Output the [X, Y] coordinate of the center of the cell containing the given text.  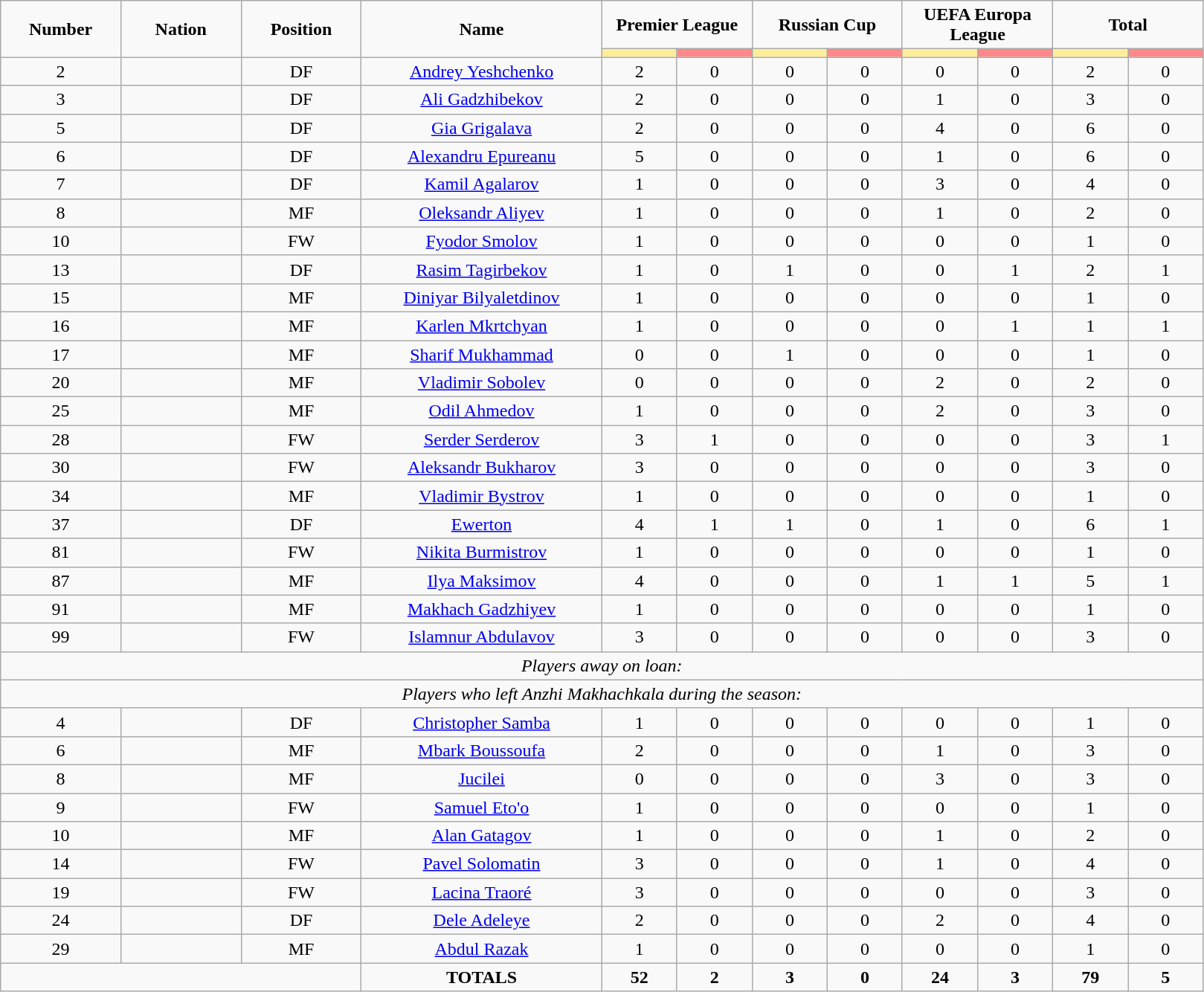
Total [1128, 25]
34 [61, 496]
Karlen Mkrtchyan [482, 326]
Alexandru Epureanu [482, 156]
Christopher Samba [482, 722]
99 [61, 637]
87 [61, 581]
TOTALS [482, 977]
Ali Gadzhibekov [482, 100]
30 [61, 468]
20 [61, 383]
28 [61, 439]
13 [61, 269]
Vladimir Bystrov [482, 496]
Islamnur Abdulavov [482, 637]
81 [61, 553]
Fyodor Smolov [482, 241]
Gia Grigalava [482, 128]
Players away on loan: [602, 666]
17 [61, 355]
Aleksandr Bukharov [482, 468]
91 [61, 609]
Sharif Mukhammad [482, 355]
Nation [181, 29]
79 [1090, 977]
Jucilei [482, 779]
Serder Serderov [482, 439]
Number [61, 29]
9 [61, 807]
37 [61, 524]
Position [301, 29]
Samuel Eto'o [482, 807]
Oleksandr Aliyev [482, 213]
Odil Ahmedov [482, 411]
Andrey Yeshchenko [482, 71]
Abdul Razak [482, 949]
Premier League [677, 25]
19 [61, 892]
Pavel Solomatin [482, 864]
25 [61, 411]
Makhach Gadzhiyev [482, 609]
7 [61, 184]
Ewerton [482, 524]
14 [61, 864]
Vladimir Sobolev [482, 383]
Rasim Tagirbekov [482, 269]
Dele Adeleye [482, 921]
Name [482, 29]
Mbark Boussoufa [482, 750]
16 [61, 326]
52 [640, 977]
Alan Gatagov [482, 836]
15 [61, 297]
29 [61, 949]
Russian Cup [827, 25]
Diniyar Bilyaletdinov [482, 297]
Nikita Burmistrov [482, 553]
Kamil Agalarov [482, 184]
Lacina Traoré [482, 892]
Ilya Maksimov [482, 581]
Players who left Anzhi Makhachkala during the season: [602, 694]
UEFA Europa League [977, 25]
